Capture the cell that displays the provided text and extract its (x, y) central coordinate. 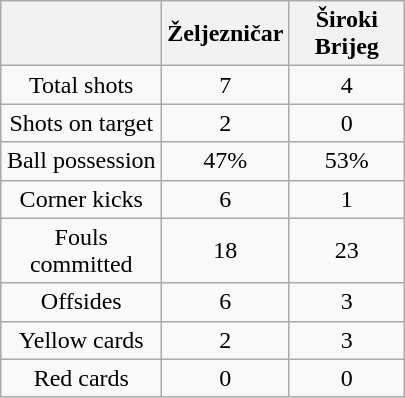
1 (347, 199)
Corner kicks (82, 199)
Yellow cards (82, 340)
Red cards (82, 378)
Ball possession (82, 161)
53% (347, 161)
Shots on target (82, 123)
18 (226, 250)
Offsides (82, 302)
23 (347, 250)
Total shots (82, 85)
Široki Brijeg (347, 34)
Željezničar (226, 34)
7 (226, 85)
Fouls committed (82, 250)
47% (226, 161)
4 (347, 85)
